Return the [X, Y] coordinate for the center point of the cell that contains the specified text.  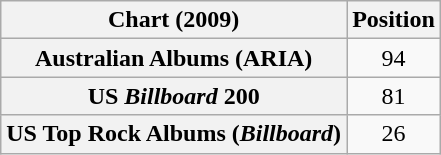
Position [394, 20]
Australian Albums (ARIA) [174, 58]
US Billboard 200 [174, 96]
US Top Rock Albums (Billboard) [174, 134]
94 [394, 58]
81 [394, 96]
Chart (2009) [174, 20]
26 [394, 134]
